Locate the cell with the specified text and output its [X, Y] center coordinate. 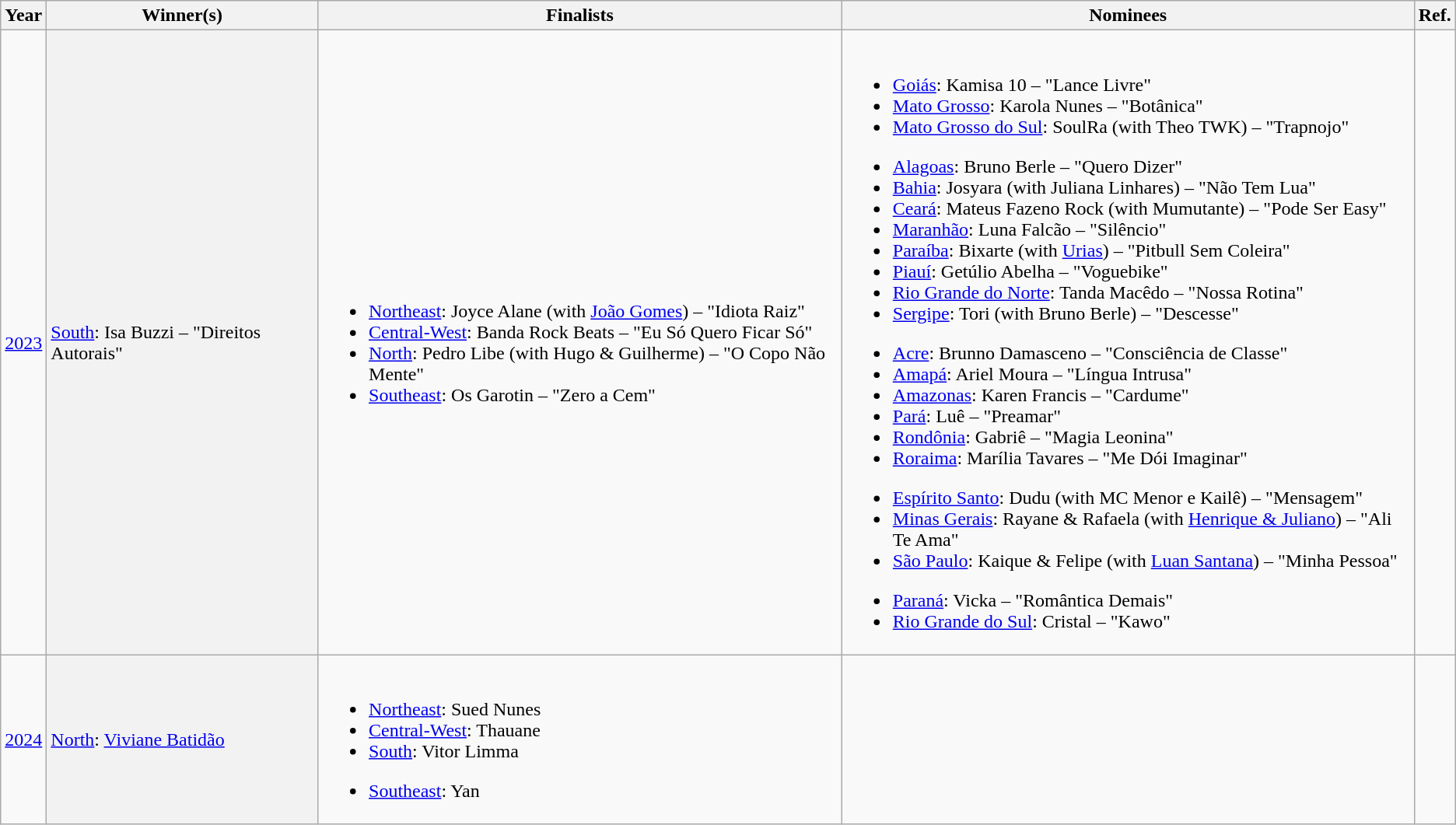
Ref. [1434, 16]
North: Viviane Batidão [182, 739]
Finalists [580, 16]
2024 [23, 739]
South: Isa Buzzi – "Direitos Autorais" [182, 342]
Northeast: Sued NunesCentral-West: ThauaneSouth: Vitor LimmaSoutheast: Yan [580, 739]
2023 [23, 342]
Winner(s) [182, 16]
Nominees [1128, 16]
Year [23, 16]
